Provide the (x, y) coordinate of the cell's center where the given text is located.  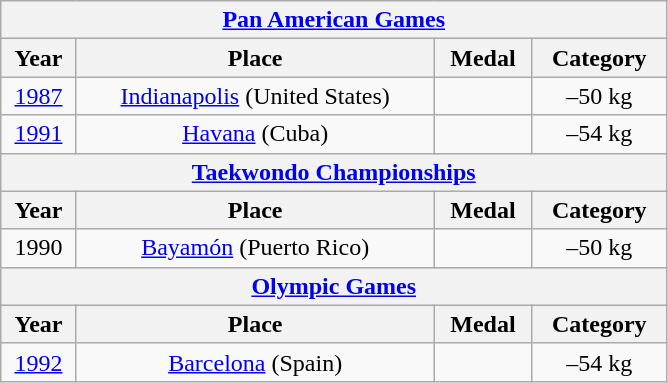
Havana (Cuba) (255, 134)
Indianapolis (United States) (255, 96)
1987 (38, 96)
1992 (38, 362)
Taekwondo Championships (334, 172)
Bayamón (Puerto Rico) (255, 248)
1990 (38, 248)
Barcelona (Spain) (255, 362)
1991 (38, 134)
Olympic Games (334, 286)
Pan American Games (334, 20)
